Return the [x, y] coordinate for the center point of the cell that contains the specified text.  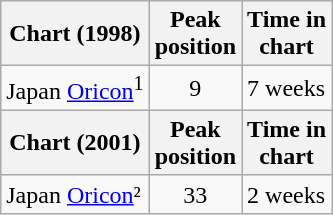
Japan Oricon1 [75, 88]
9 [195, 88]
33 [195, 194]
Japan Oricon² [75, 194]
Chart (2001) [75, 142]
7 weeks [287, 88]
2 weeks [287, 194]
Chart (1998) [75, 34]
